Output the (X, Y) coordinate of the center of the cell containing the given text.  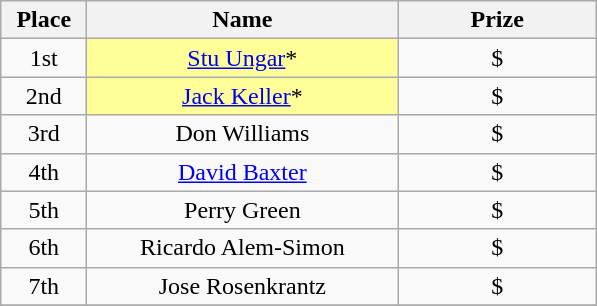
David Baxter (242, 172)
Perry Green (242, 210)
Place (44, 20)
Name (242, 20)
Jack Keller* (242, 96)
5th (44, 210)
1st (44, 58)
7th (44, 286)
2nd (44, 96)
Don Williams (242, 134)
6th (44, 248)
3rd (44, 134)
Jose Rosenkrantz (242, 286)
Stu Ungar* (242, 58)
Ricardo Alem-Simon (242, 248)
4th (44, 172)
Prize (498, 20)
